Capture the cell that displays the provided text and extract its [X, Y] central coordinate. 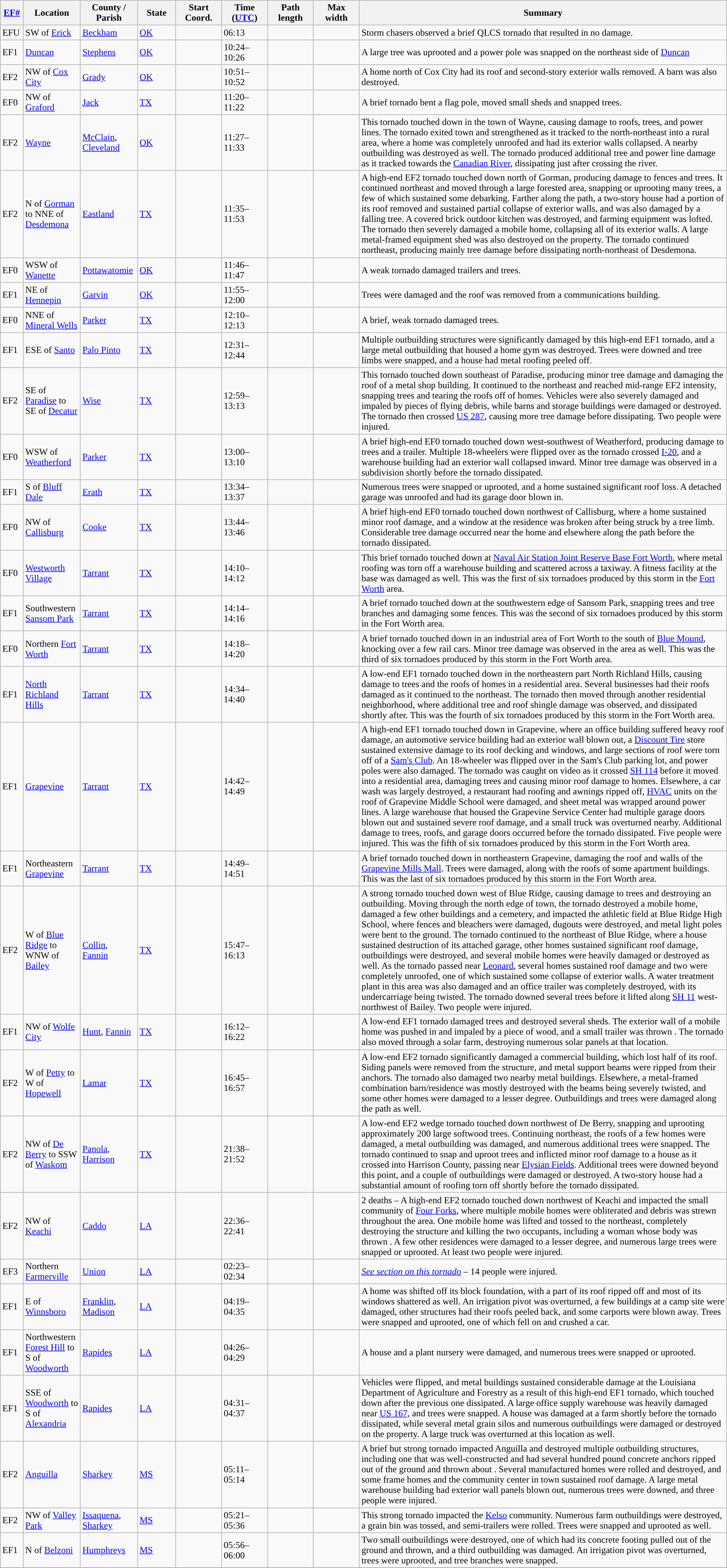
EFU [12, 33]
Trees were damaged and the roof was removed from a communications building. [543, 295]
NW of Valley Park [52, 1520]
11:35–11:53 [245, 214]
Garvin [109, 295]
11:55–12:00 [245, 295]
County / Parish [109, 13]
A house and a plant nursery were damaged, and numerous trees were snapped or uprooted. [543, 1353]
W of Blue Ridge to WNW of Bailey [52, 950]
North Richland Hills [52, 694]
Cooke [109, 527]
NNE of Mineral Wells [52, 320]
S of Bluff Dale [52, 492]
Max width [336, 13]
13:44–13:46 [245, 527]
ESE of Santo [52, 350]
E of Winnsboro [52, 1307]
11:27–11:33 [245, 143]
Stephens [109, 52]
12:31–12:44 [245, 350]
16:45–16:57 [245, 1083]
Pottawatomie [109, 270]
A brief tornado bent a flag pole, moved small sheds and snapped trees. [543, 102]
Grapevine [52, 786]
SE of Paradise to SE of Decatur [52, 401]
Humphreys [109, 1550]
SW of Erick [52, 33]
NW of Wolfe City [52, 1032]
Numerous trees were snapped or uprooted, and a home sustained significant roof loss. A detached garage was unroofed and had its garage door blown in. [543, 492]
NW of De Berry to SSW of Waskom [52, 1154]
Franklin, Madison [109, 1307]
04:31–04:37 [245, 1409]
Location [52, 13]
A home north of Cox City had its roof and second-story exterior walls removed. A barn was also destroyed. [543, 77]
Caddo [109, 1225]
Time (UTC) [245, 13]
State [156, 13]
Duncan [52, 52]
Westworth Village [52, 573]
A large tree was uprooted and a power pole was snapped on the northeast side of Duncan [543, 52]
NW of Keachi [52, 1225]
NW of Callisburg [52, 527]
N of Belzoni [52, 1550]
05:56–06:00 [245, 1550]
15:47–16:13 [245, 950]
12:10–12:13 [245, 320]
14:10–14:12 [245, 573]
12:59–13:13 [245, 401]
16:12–16:22 [245, 1032]
14:49–14:51 [245, 868]
22:36–22:41 [245, 1225]
EF# [12, 13]
W of Petty to W of Hopewell [52, 1083]
NW of Cox City [52, 77]
06:13 [245, 33]
11:46–11:47 [245, 270]
13:00–13:10 [245, 457]
WSW of Wanette [52, 270]
N of Gorman to NNE of Desdemona [52, 214]
A brief, weak tornado damaged trees. [543, 320]
Start Coord. [199, 13]
Sharkey [109, 1475]
05:11–05:14 [245, 1475]
05:21–05:36 [245, 1520]
Path length [291, 13]
Lamar [109, 1083]
EF3 [12, 1271]
Panola, Harrison [109, 1154]
Union [109, 1271]
Hunt, Fannin [109, 1032]
Anguilla [52, 1475]
Northeastern Grapevine [52, 868]
Erath [109, 492]
13:34–13:37 [245, 492]
04:26–04:29 [245, 1353]
Summary [543, 13]
WSW of Weatherford [52, 457]
See section on this tornado – 14 people were injured. [543, 1271]
Storm chasers observed a brief QLCS tornado that resulted in no damage. [543, 33]
Palo Pinto [109, 350]
14:42–14:49 [245, 786]
Wayne [52, 143]
Northern Farmerville [52, 1271]
NW of Graford [52, 102]
14:14–14:16 [245, 613]
04:19–04:35 [245, 1307]
Collin, Fannin [109, 950]
Grady [109, 77]
Northwestern Forest Hill to S of Woodworth [52, 1353]
NE of Hennepin [52, 295]
Wise [109, 401]
McClain, Cleveland [109, 143]
Beckham [109, 33]
14:34–14:40 [245, 694]
Eastland [109, 214]
Southwestern Sansom Park [52, 613]
SSE of Woodworth to S of Alexandria [52, 1409]
Northern Fort Worth [52, 649]
A weak tornado damaged trailers and trees. [543, 270]
10:51–10:52 [245, 77]
11:20–11:22 [245, 102]
10:24–10:26 [245, 52]
14:18–14:20 [245, 649]
Issaquena, Sharkey [109, 1520]
02:23–02:34 [245, 1271]
Jack [109, 102]
21:38–21:52 [245, 1154]
